Find where the given text appears and provide that cell's center as (X, Y) coordinate. 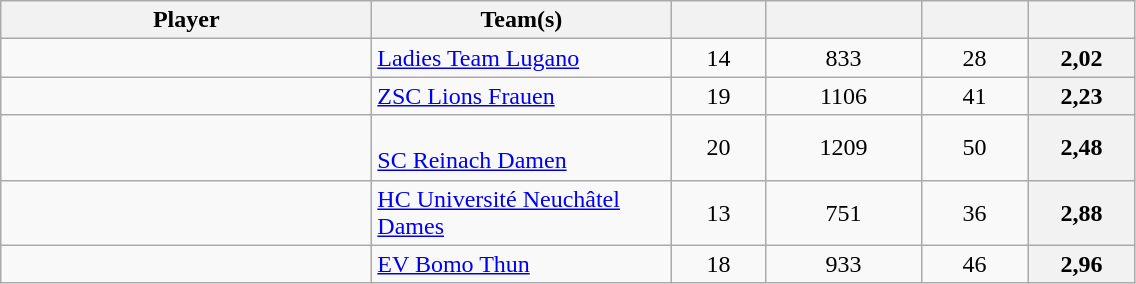
13 (718, 212)
14 (718, 58)
19 (718, 96)
2,02 (1082, 58)
SC Reinach Damen (522, 148)
EV Bomo Thun (522, 264)
2,96 (1082, 264)
833 (844, 58)
20 (718, 148)
1209 (844, 148)
18 (718, 264)
46 (974, 264)
2,48 (1082, 148)
ZSC Lions Frauen (522, 96)
Player (186, 20)
933 (844, 264)
28 (974, 58)
751 (844, 212)
HC Université Neuchâtel Dames (522, 212)
Ladies Team Lugano (522, 58)
50 (974, 148)
2,88 (1082, 212)
2,23 (1082, 96)
Team(s) (522, 20)
36 (974, 212)
1106 (844, 96)
41 (974, 96)
